Determine the (x, y) coordinate at the center of the cell enclosing the given text.  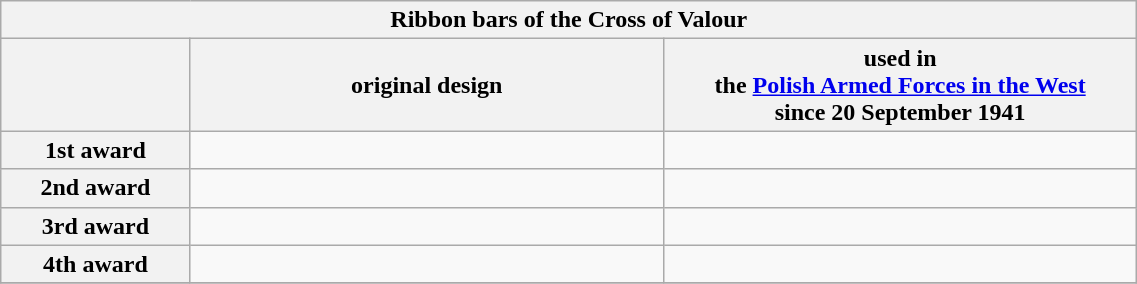
used inthe Polish Armed Forces in the Westsince 20 September 1941 (900, 85)
Ribbon bars of the Cross of Valour (569, 20)
2nd award (96, 188)
3rd award (96, 226)
original design (426, 85)
4th award (96, 264)
1st award (96, 150)
